Search for the cell housing the specified text and yield its (x, y) center coordinate. 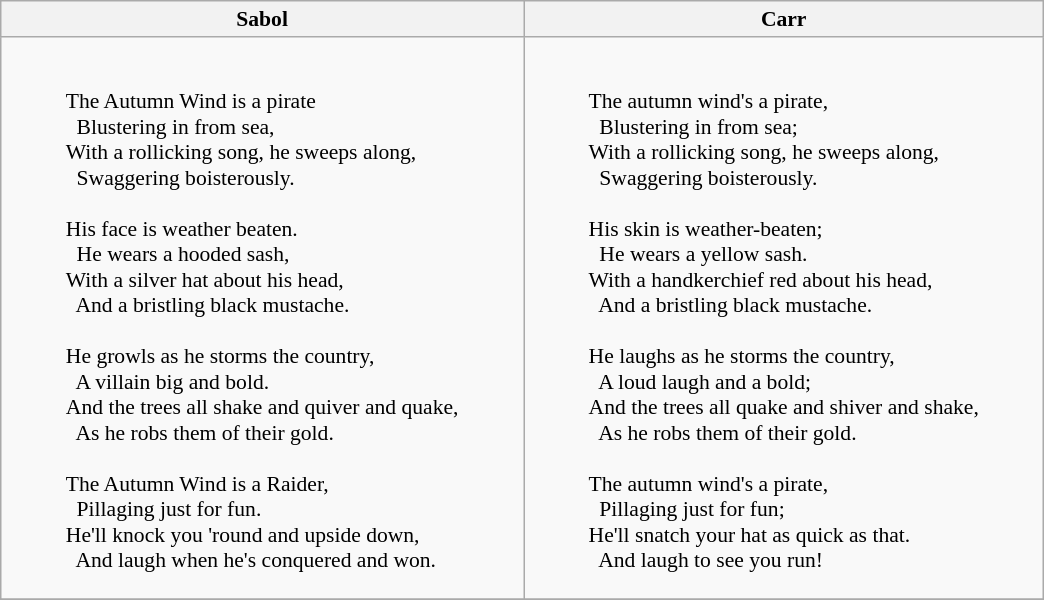
Carr (784, 19)
Sabol (262, 19)
